Provide the [X, Y] coordinate of the cell's center where the given text is located.  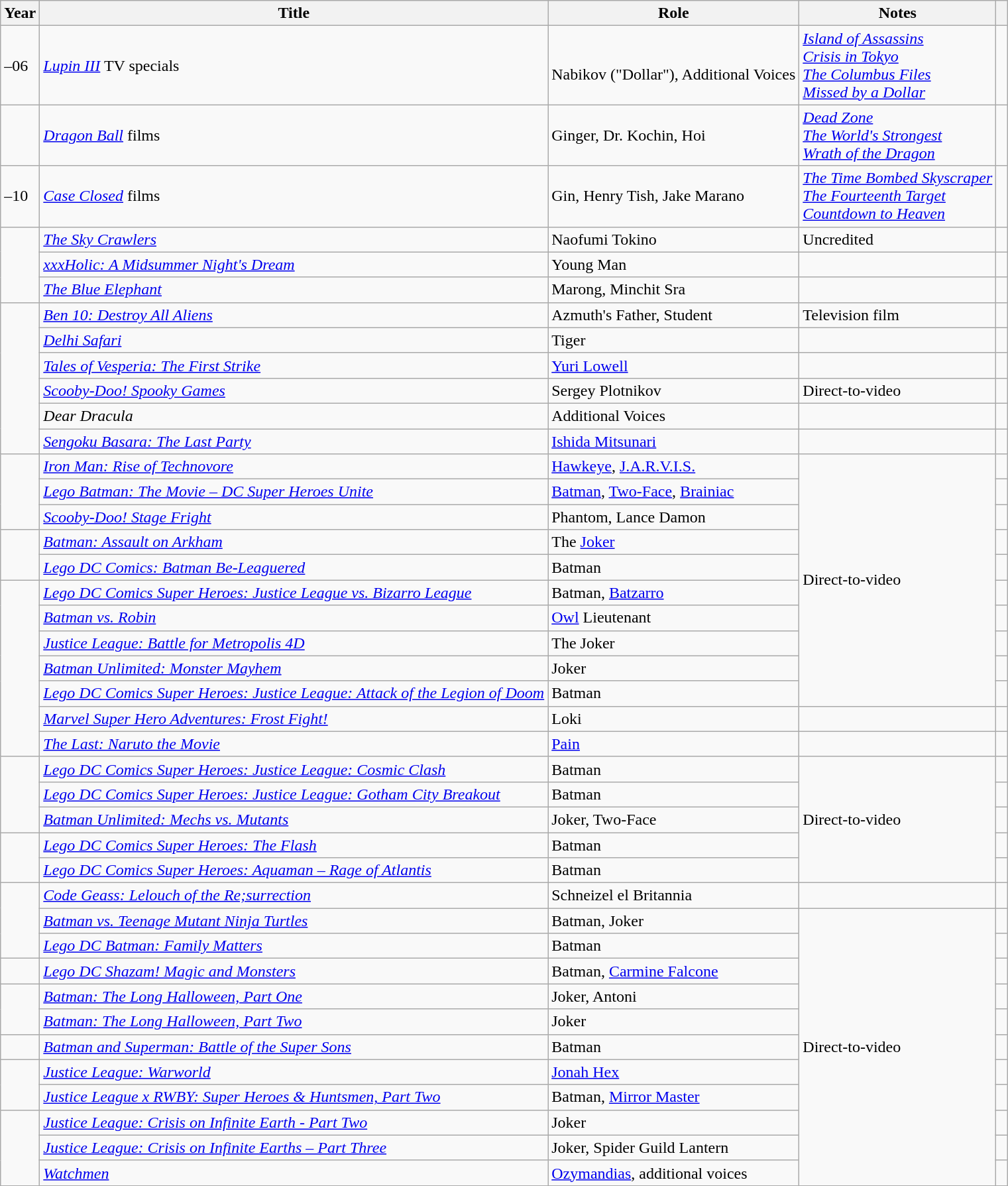
Batman vs. Robin [294, 618]
Uncredited [897, 239]
Island of AssassinsCrisis in TokyoThe Columbus FilesMissed by a Dollar [897, 65]
Sengoku Basara: The Last Party [294, 441]
Batman, Mirror Master [673, 1097]
Delhi Safari [294, 340]
Ishida Mitsunari [673, 441]
The Last: Naruto the Movie [294, 744]
Dear Dracula [294, 416]
Watchmen [294, 1173]
Batman, Carmine Falcone [673, 971]
Title [294, 13]
Owl Lieutenant [673, 618]
Case Closed films [294, 196]
Tiger [673, 340]
Hawkeye, J.A.R.V.I.S. [673, 467]
Lupin III TV specials [294, 65]
Justice League: Crisis on Infinite Earths – Part Three [294, 1148]
Batman: The Long Halloween, Part Two [294, 1022]
The Time Bombed SkyscraperThe Fourteenth TargetCountdown to Heaven [897, 196]
Jonah Hex [673, 1072]
Gin, Henry Tish, Jake Marano [673, 196]
Dragon Ball films [294, 135]
Lego DC Batman: Family Matters [294, 946]
Lego DC Comics Super Heroes: The Flash [294, 845]
Joker, Spider Guild Lantern [673, 1148]
Code Geass: Lelouch of the Re;surrection [294, 896]
Ginger, Dr. Kochin, Hoi [673, 135]
Scooby-Doo! Spooky Games [294, 390]
Joker, Two-Face [673, 819]
Batman Unlimited: Mechs vs. Mutants [294, 819]
Nabikov ("Dollar"), Additional Voices [673, 65]
Azmuth's Father, Student [673, 315]
Pain [673, 744]
Justice League: Warworld [294, 1072]
Lego DC Shazam! Magic and Monsters [294, 971]
Tales of Vesperia: The First Strike [294, 365]
Ben 10: Destroy All Aliens [294, 315]
The Sky Crawlers [294, 239]
Naofumi Tokino [673, 239]
Marong, Minchit Sra [673, 290]
Ozymandias, additional voices [673, 1173]
Batman Unlimited: Monster Mayhem [294, 668]
Batman vs. Teenage Mutant Ninja Turtles [294, 921]
Scooby-Doo! Stage Fright [294, 517]
Young Man [673, 265]
–10 [20, 196]
Lego Batman: The Movie – DC Super Heroes Unite [294, 492]
Lego DC Comics Super Heroes: Aquaman – Rage of Atlantis [294, 870]
Justice League: Battle for Metropolis 4D [294, 643]
Year [20, 13]
Batman: Assault on Arkham [294, 542]
Batman, Joker [673, 921]
Lego DC Comics Super Heroes: Justice League vs. Bizarro League [294, 593]
Joker, Antoni [673, 996]
Iron Man: Rise of Technovore [294, 467]
Justice League x RWBY: Super Heroes & Huntsmen, Part Two [294, 1097]
Schneizel el Britannia [673, 896]
Lego DC Comics Super Heroes: Justice League: Gotham City Breakout [294, 794]
Lego DC Comics Super Heroes: Justice League: Cosmic Clash [294, 769]
Dead ZoneThe World's StrongestWrath of the Dragon [897, 135]
Batman and Superman: Battle of the Super Sons [294, 1047]
Role [673, 13]
Phantom, Lance Damon [673, 517]
–06 [20, 65]
Sergey Plotnikov [673, 390]
Loki [673, 719]
Batman, Two-Face, Brainiac [673, 492]
Television film [897, 315]
Batman: The Long Halloween, Part One [294, 996]
Lego DC Comics: Batman Be-Leaguered [294, 567]
xxxHolic: A Midsummer Night's Dream [294, 265]
Notes [897, 13]
Lego DC Comics Super Heroes: Justice League: Attack of the Legion of Doom [294, 693]
Marvel Super Hero Adventures: Frost Fight! [294, 719]
Justice League: Crisis on Infinite Earth - Part Two [294, 1122]
Batman, Batzarro [673, 593]
The Blue Elephant [294, 290]
Yuri Lowell [673, 365]
Additional Voices [673, 416]
